Return the (x, y) coordinate for the center point of the cell that contains the specified text.  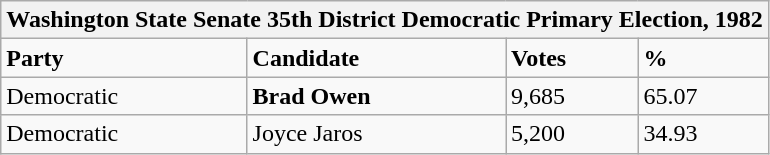
Brad Owen (376, 96)
Washington State Senate 35th District Democratic Primary Election, 1982 (385, 20)
Votes (572, 58)
Candidate (376, 58)
% (703, 58)
65.07 (703, 96)
Party (124, 58)
9,685 (572, 96)
5,200 (572, 134)
Joyce Jaros (376, 134)
34.93 (703, 134)
